Return the (X, Y) coordinate for the center point of the cell that contains the specified text.  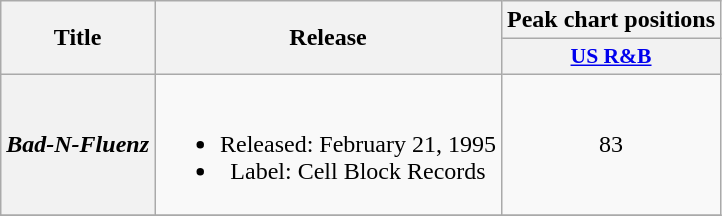
Bad-N-Fluenz (78, 144)
US R&B (610, 57)
Title (78, 38)
Release (328, 38)
Peak chart positions (610, 20)
83 (610, 144)
Released: February 21, 1995Label: Cell Block Records (328, 144)
